From the cell containing the given text, extract its center point as [X, Y] coordinate. 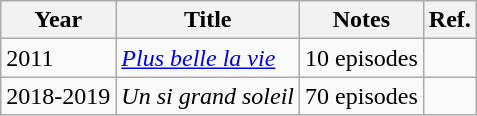
2018-2019 [58, 96]
Notes [362, 20]
2011 [58, 58]
70 episodes [362, 96]
Plus belle la vie [208, 58]
Title [208, 20]
Un si grand soleil [208, 96]
Ref. [450, 20]
10 episodes [362, 58]
Year [58, 20]
